From the cell containing the given text, extract its center point as (X, Y) coordinate. 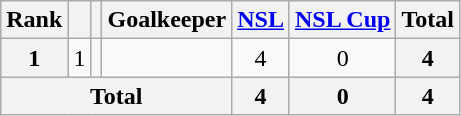
Goalkeeper (167, 20)
NSL Cup (342, 20)
Rank (34, 20)
NSL (261, 20)
